Detect which cell encompasses the target text, then output its (x, y) center coordinate. 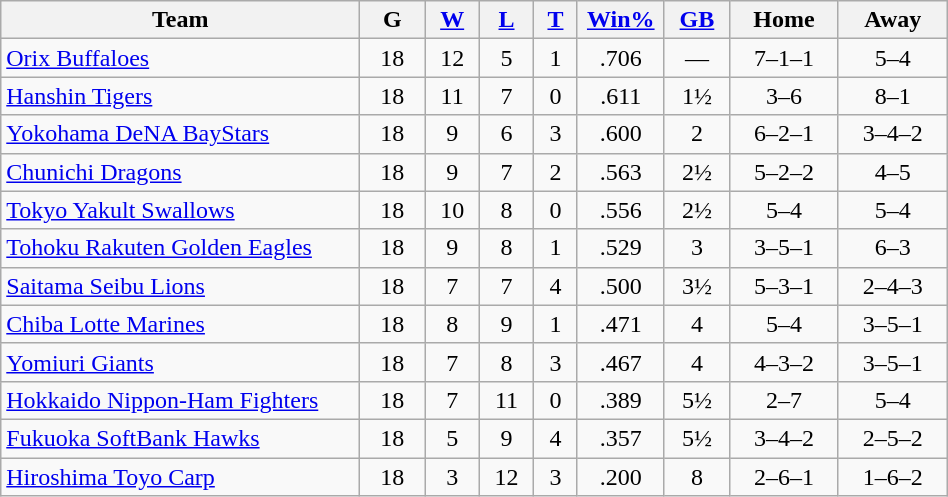
G (392, 20)
2–7 (784, 400)
.389 (620, 400)
.611 (620, 96)
Chunichi Dragons (180, 172)
Hanshin Tigers (180, 96)
.471 (620, 324)
.200 (620, 477)
W (452, 20)
.563 (620, 172)
6–3 (892, 248)
Home (784, 20)
Hiroshima Toyo Carp (180, 477)
2–6–1 (784, 477)
Fukuoka SoftBank Hawks (180, 438)
.357 (620, 438)
Hokkaido Nippon-Ham Fighters (180, 400)
1½ (696, 96)
GB (696, 20)
Win% (620, 20)
8–1 (892, 96)
3–6 (784, 96)
5–3–1 (784, 286)
.600 (620, 134)
5–2–2 (784, 172)
6 (506, 134)
2–5–2 (892, 438)
7–1–1 (784, 58)
.529 (620, 248)
.467 (620, 362)
1–6–2 (892, 477)
T (556, 20)
Team (180, 20)
Saitama Seibu Lions (180, 286)
6–2–1 (784, 134)
.500 (620, 286)
Tohoku Rakuten Golden Eagles (180, 248)
— (696, 58)
.556 (620, 210)
4–3–2 (784, 362)
4–5 (892, 172)
Chiba Lotte Marines (180, 324)
Yokohama DeNA BayStars (180, 134)
Yomiuri Giants (180, 362)
Orix Buffaloes (180, 58)
10 (452, 210)
L (506, 20)
2–4–3 (892, 286)
Away (892, 20)
3½ (696, 286)
Tokyo Yakult Swallows (180, 210)
.706 (620, 58)
